Search for the cell housing the specified text and yield its [X, Y] center coordinate. 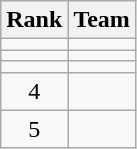
4 [34, 91]
Rank [34, 20]
5 [34, 129]
Team [102, 20]
